Find where the given text appears and provide that cell's center as (X, Y) coordinate. 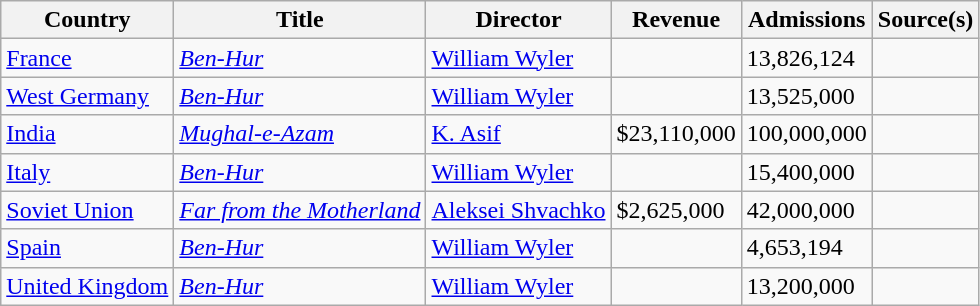
Soviet Union (88, 210)
France (88, 58)
$2,625,000 (676, 210)
United Kingdom (88, 286)
Far from the Motherland (300, 210)
Director (518, 20)
India (88, 134)
13,200,000 (806, 286)
Aleksei Shvachko (518, 210)
13,826,124 (806, 58)
Mughal-e-Azam (300, 134)
4,653,194 (806, 248)
13,525,000 (806, 96)
Country (88, 20)
15,400,000 (806, 172)
42,000,000 (806, 210)
Admissions (806, 20)
Spain (88, 248)
West Germany (88, 96)
$23,110,000 (676, 134)
Title (300, 20)
K. Asif (518, 134)
100,000,000 (806, 134)
Italy (88, 172)
Revenue (676, 20)
Source(s) (926, 20)
